Provide the [x, y] coordinate of the cell's center where the given text is located.  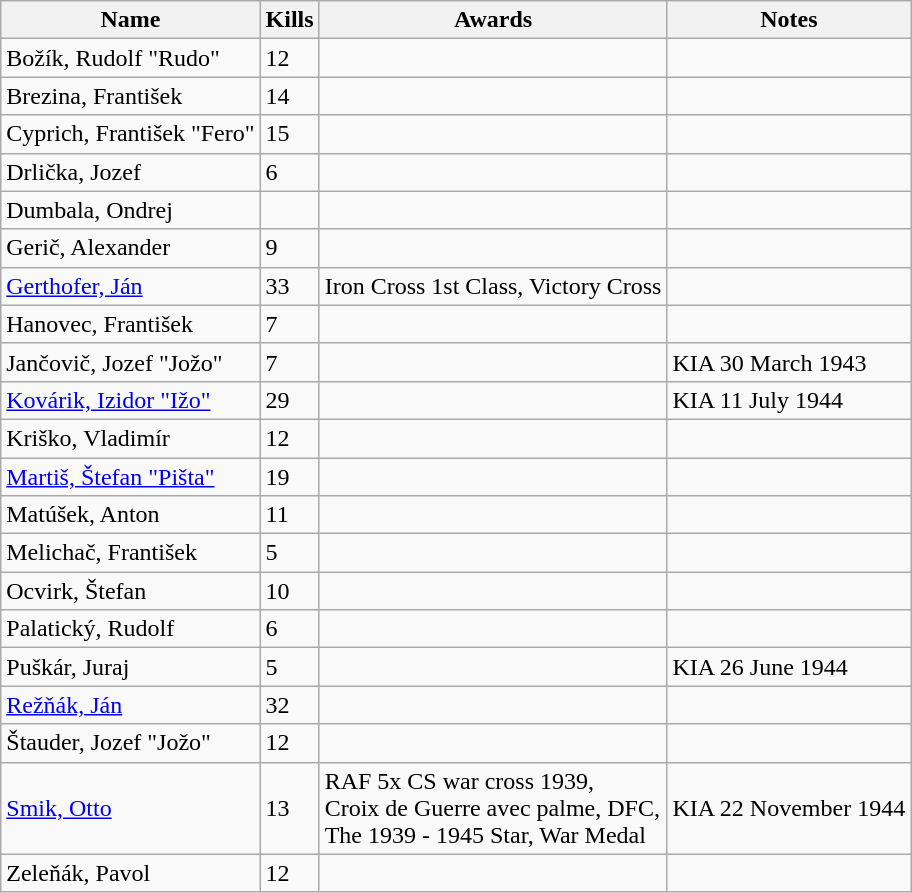
Dumbala, Ondrej [130, 210]
Jančovič, Jozef "Jožo" [130, 362]
Matúšek, Anton [130, 515]
Gerič, Alexander [130, 248]
10 [290, 591]
Hanovec, František [130, 324]
Martiš, Štefan "Pišta" [130, 477]
RAF 5x CS war cross 1939, Croix de Guerre avec palme, DFC, The 1939 - 1945 Star, War Medal [493, 808]
19 [290, 477]
Notes [789, 20]
Drlička, Jozef [130, 172]
15 [290, 134]
Božík, Rudolf "Rudo" [130, 58]
Štauder, Jozef "Jožo" [130, 743]
KIA 22 November 1944 [789, 808]
KIA 11 July 1944 [789, 400]
33 [290, 286]
14 [290, 96]
KIA 26 June 1944 [789, 667]
Name [130, 20]
Brezina, František [130, 96]
Iron Cross 1st Class, Victory Cross [493, 286]
Kovárik, Izidor "Ižo" [130, 400]
Awards [493, 20]
Puškár, Juraj [130, 667]
Režňák, Ján [130, 705]
Palatický, Rudolf [130, 629]
Melichač, František [130, 553]
Zeleňák, Pavol [130, 873]
Kriško, Vladimír [130, 438]
Cyprich, František "Fero" [130, 134]
Kills [290, 20]
Ocvirk, Štefan [130, 591]
11 [290, 515]
KIA 30 March 1943 [789, 362]
Smik, Otto [130, 808]
Gerthofer, Ján [130, 286]
13 [290, 808]
29 [290, 400]
9 [290, 248]
32 [290, 705]
